Output the (X, Y) coordinate of the center of the cell containing the given text.  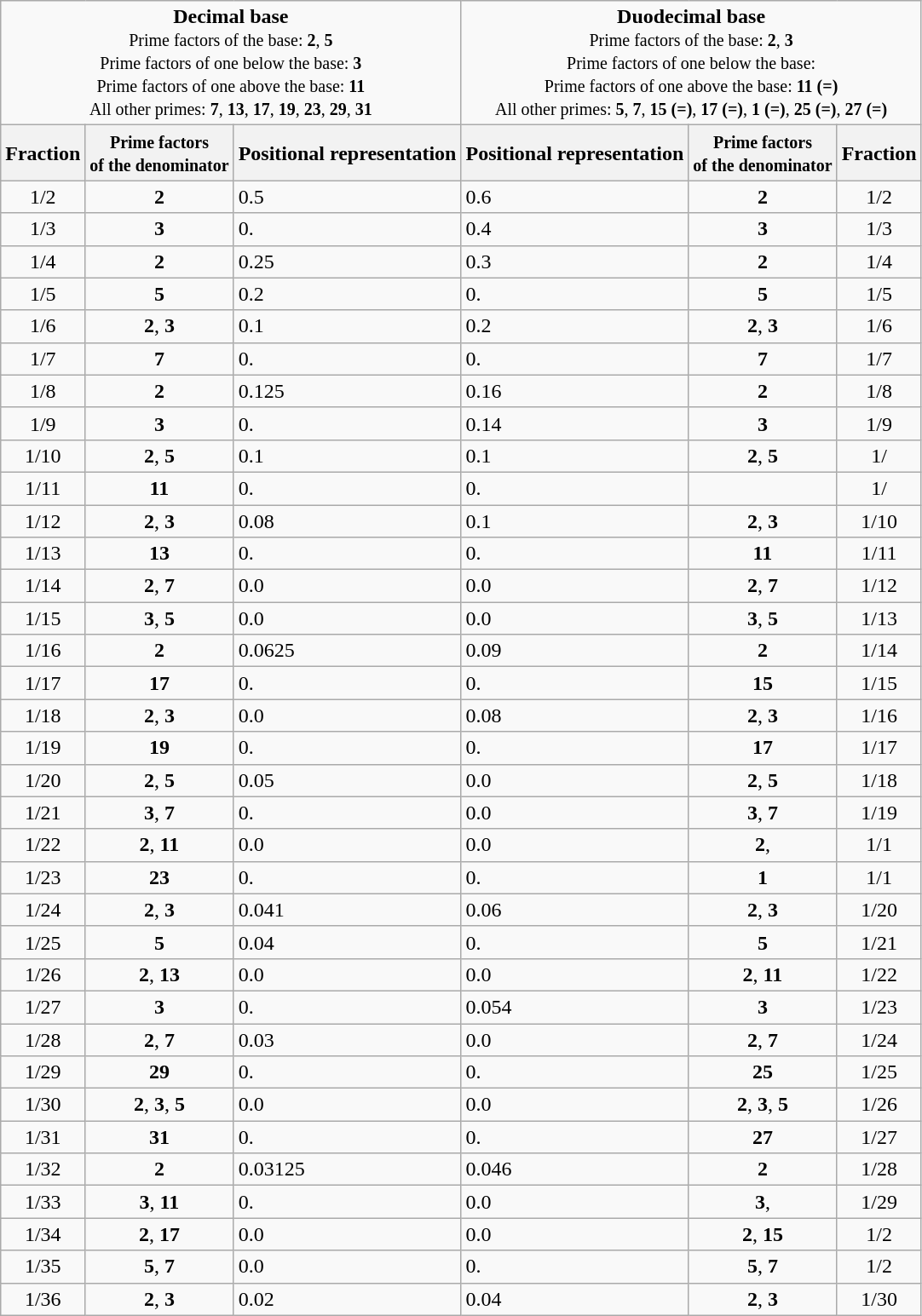
23 (159, 877)
0.16 (574, 391)
0.046 (574, 1169)
3, 11 (159, 1202)
31 (159, 1137)
0.03125 (348, 1169)
1 (763, 877)
1/36 (43, 1299)
2, 17 (159, 1234)
0.4 (574, 229)
2, (763, 845)
2, 15 (763, 1234)
0.14 (574, 423)
0.06 (574, 910)
0.041 (348, 910)
2, 13 (159, 974)
0.09 (574, 651)
1/35 (43, 1267)
0.05 (348, 780)
0.6 (574, 197)
1/32 (43, 1169)
1/33 (43, 1202)
27 (763, 1137)
0.3 (574, 261)
0.5 (348, 197)
13 (159, 554)
1/31 (43, 1137)
19 (159, 748)
15 (763, 683)
3, (763, 1202)
25 (763, 1072)
0.03 (348, 1040)
1/34 (43, 1234)
0.054 (574, 1007)
0.02 (348, 1299)
0.25 (348, 261)
29 (159, 1072)
0.0625 (348, 651)
0.125 (348, 391)
